From the cell containing the given text, extract its center point as [x, y] coordinate. 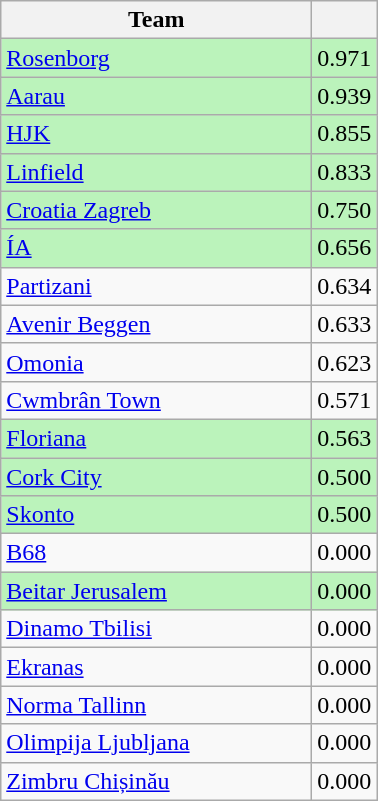
0.939 [344, 96]
Aarau [156, 96]
ÍA [156, 248]
Skonto [156, 515]
B68 [156, 553]
0.833 [344, 172]
Olimpija Ljubljana [156, 743]
HJK [156, 134]
0.623 [344, 362]
0.563 [344, 438]
Partizani [156, 286]
0.971 [344, 58]
Beitar Jerusalem [156, 591]
Ekranas [156, 667]
Linfield [156, 172]
Omonia [156, 362]
0.571 [344, 400]
Avenir Beggen [156, 324]
0.634 [344, 286]
0.656 [344, 248]
Cork City [156, 477]
Floriana [156, 438]
0.855 [344, 134]
0.750 [344, 210]
Team [156, 20]
0.633 [344, 324]
Cwmbrân Town [156, 400]
Rosenborg [156, 58]
Zimbru Chișinău [156, 781]
Dinamo Tbilisi [156, 629]
Croatia Zagreb [156, 210]
Norma Tallinn [156, 705]
